Return the [x, y] coordinate for the center point of the cell that contains the specified text.  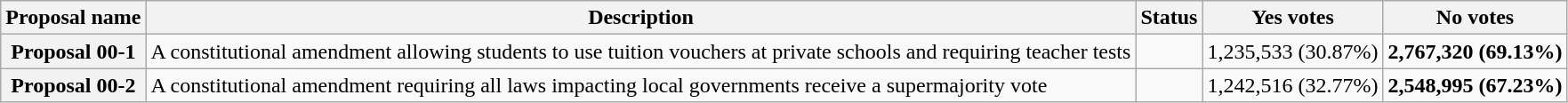
2,767,320 (69.13%) [1475, 51]
Description [640, 18]
Proposal 00-1 [73, 51]
Proposal 00-2 [73, 85]
No votes [1475, 18]
1,235,533 (30.87%) [1293, 51]
2,548,995 (67.23%) [1475, 85]
1,242,516 (32.77%) [1293, 85]
Status [1169, 18]
Proposal name [73, 18]
A constitutional amendment allowing students to use tuition vouchers at private schools and requiring teacher tests [640, 51]
Yes votes [1293, 18]
A constitutional amendment requiring all laws impacting local governments receive a supermajority vote [640, 85]
